Locate the cell with the specified text and output its (x, y) center coordinate. 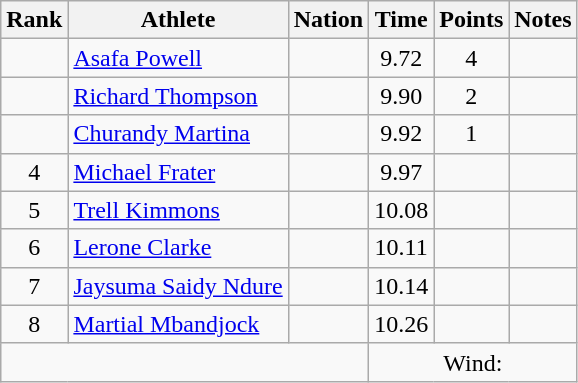
Wind: (474, 362)
Notes (543, 20)
7 (34, 286)
9.90 (402, 96)
Churandy Martina (178, 134)
Richard Thompson (178, 96)
Asafa Powell (178, 58)
10.26 (402, 324)
Martial Mbandjock (178, 324)
1 (472, 134)
9.97 (402, 172)
9.72 (402, 58)
Time (402, 20)
10.08 (402, 210)
2 (472, 96)
10.14 (402, 286)
Athlete (178, 20)
Trell Kimmons (178, 210)
10.11 (402, 248)
8 (34, 324)
9.92 (402, 134)
Lerone Clarke (178, 248)
Michael Frater (178, 172)
Jaysuma Saidy Ndure (178, 286)
Nation (328, 20)
Rank (34, 20)
5 (34, 210)
6 (34, 248)
Points (472, 20)
